Provide the [X, Y] coordinate of the cell's center where the given text is located.  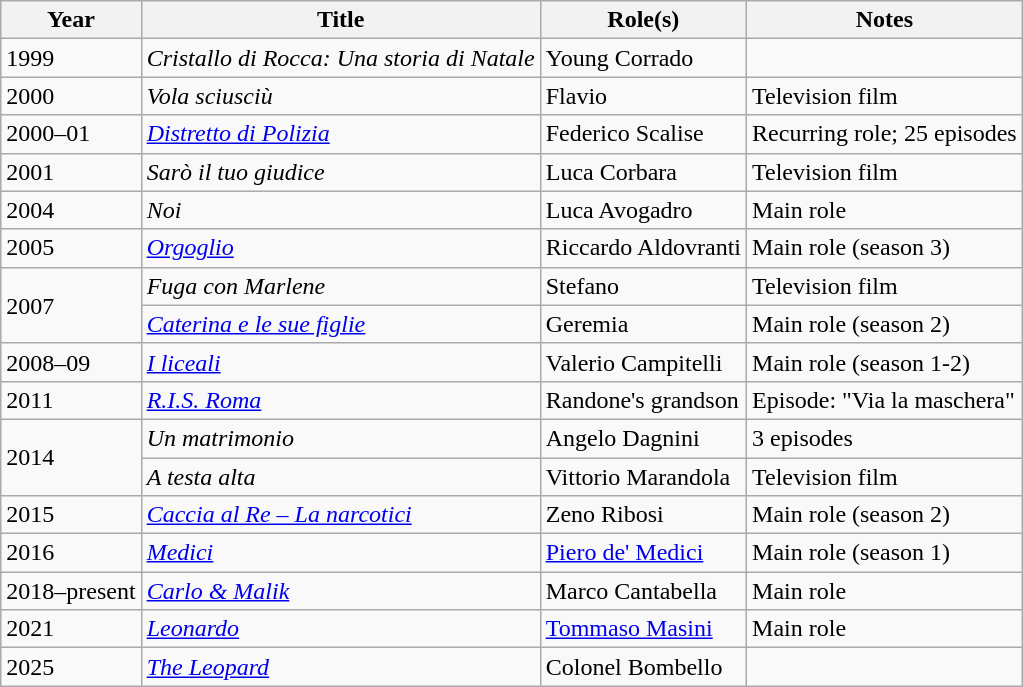
Zeno Ribosi [643, 515]
Notes [885, 20]
Distretto di Polizia [340, 134]
Title [340, 20]
2004 [71, 210]
Medici [340, 553]
Randone's grandson [643, 400]
2015 [71, 515]
Vola sciusciù [340, 96]
Cristallo di Rocca: Una storia di Natale [340, 58]
2005 [71, 248]
Piero de' Medici [643, 553]
Vittorio Marandola [643, 477]
Carlo & Malik [340, 591]
Tommaso Masini [643, 629]
Sarò il tuo giudice [340, 172]
Year [71, 20]
Leonardo [340, 629]
2014 [71, 457]
2011 [71, 400]
Luca Avogadro [643, 210]
2018–present [71, 591]
2008–09 [71, 362]
Colonel Bombello [643, 667]
Caccia al Re – La narcotici [340, 515]
Stefano [643, 286]
Role(s) [643, 20]
Noi [340, 210]
Angelo Dagnini [643, 438]
R.I.S. Roma [340, 400]
2000–01 [71, 134]
1999 [71, 58]
A testa alta [340, 477]
3 episodes [885, 438]
The Leopard [340, 667]
2021 [71, 629]
2000 [71, 96]
Caterina e le sue figlie [340, 324]
2001 [71, 172]
Orgoglio [340, 248]
Flavio [643, 96]
Geremia [643, 324]
Luca Corbara [643, 172]
2016 [71, 553]
Main role (season 1) [885, 553]
Riccardo Aldovranti [643, 248]
Un matrimonio [340, 438]
2007 [71, 305]
Main role (season 1-2) [885, 362]
Valerio Campitelli [643, 362]
Fuga con Marlene [340, 286]
Main role (season 3) [885, 248]
Young Corrado [643, 58]
2025 [71, 667]
I liceali [340, 362]
Marco Cantabella [643, 591]
Recurring role; 25 episodes [885, 134]
Federico Scalise [643, 134]
Episode: "Via la maschera" [885, 400]
